Identify which cell holds the provided text, then report its [X, Y] central coordinate. 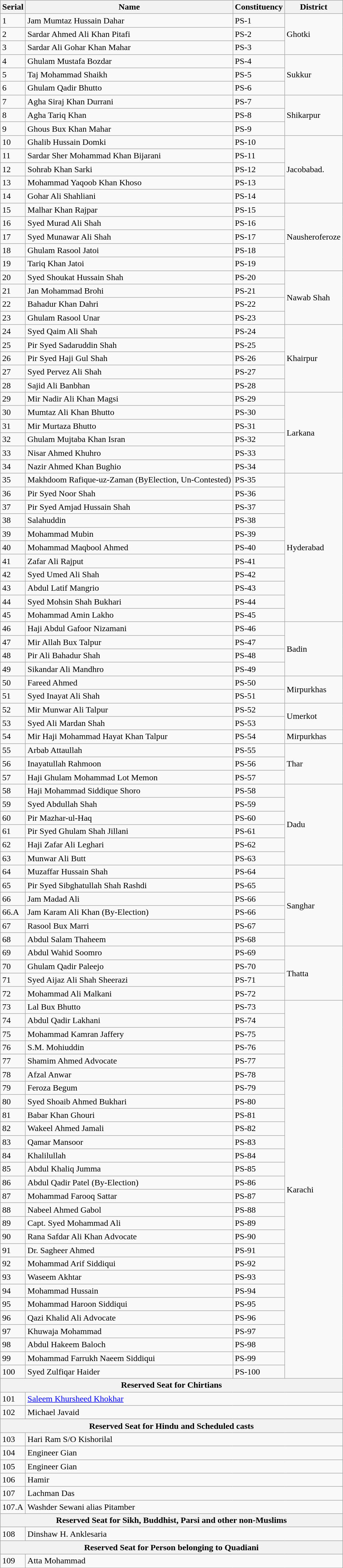
86 [13, 1182]
PS-19 [259, 264]
Haji Mohammad Siddique Shoro [129, 791]
PS-69 [259, 953]
77 [13, 1061]
Taj Mohammad Shaikh [129, 75]
PS-56 [259, 764]
Mohammad Arif Siddiqui [129, 1264]
PS-9 [259, 129]
Rana Safdar Ali Khan Advocate [129, 1236]
Sajid Ali Banbhan [129, 385]
PS-94 [259, 1291]
PS-53 [259, 723]
38 [13, 520]
Khalilullah [129, 1155]
21 [13, 291]
61 [13, 831]
46 [13, 629]
Syed Aijaz Ali Shah Sheerazi [129, 980]
Atta Mohammad [184, 1561]
Syed Qaim Ali Shah [129, 331]
87 [13, 1196]
Pir Syed Ghulam Shah Jillani [129, 831]
36 [13, 493]
PS-16 [259, 223]
PS-58 [259, 791]
PS-60 [259, 818]
Afzal Anwar [129, 1075]
PS-27 [259, 372]
45 [13, 615]
13 [13, 183]
PS-91 [259, 1250]
PS-59 [259, 804]
District [314, 7]
PS-65 [259, 885]
PS-50 [259, 683]
Jan Mohammad Brohi [129, 291]
Shikarpur [314, 115]
96 [13, 1318]
Syed Umed Ali Shah [129, 574]
Babar Khan Ghouri [129, 1115]
PS-21 [259, 291]
93 [13, 1277]
Mohammad Amin Lakho [129, 615]
PS-84 [259, 1155]
PS-30 [259, 413]
4 [13, 61]
14 [13, 196]
48 [13, 656]
PS-25 [259, 345]
95 [13, 1304]
26 [13, 358]
105 [13, 1466]
Pir Syed Sadaruddin Shah [129, 345]
PS-93 [259, 1277]
Shamim Ahmed Advocate [129, 1061]
75 [13, 1034]
PS-78 [259, 1075]
Nawab Shah [314, 297]
103 [13, 1439]
Ghulam Rasool Jatoi [129, 250]
PS-83 [259, 1142]
30 [13, 413]
40 [13, 547]
68 [13, 939]
PS-36 [259, 493]
Hyderabad [314, 547]
Salahuddin [129, 520]
Syed Inayat Ali Shah [129, 696]
Jam Madad Ali [129, 899]
99 [13, 1358]
Arbab Attaullah [129, 750]
41 [13, 561]
Mohammad Maqbool Ahmed [129, 547]
PS-89 [259, 1223]
Ghulam Qadir Paleejo [129, 966]
58 [13, 791]
88 [13, 1209]
PS-98 [259, 1345]
Nausheroferoze [314, 237]
22 [13, 304]
Ghalib Hussain Domki [129, 142]
16 [13, 223]
PS-49 [259, 669]
19 [13, 264]
Reserved Seat for Sikh, Buddhist, Parsi and other non-Muslims [171, 1520]
Qamar Mansoor [129, 1142]
PS-22 [259, 304]
109 [13, 1561]
Tariq Khan Jatoi [129, 264]
Larkana [314, 433]
35 [13, 480]
Bahadur Khan Dahri [129, 304]
Abdul Khaliq Jumma [129, 1169]
PS-97 [259, 1331]
57 [13, 777]
Haji Zafar Ali Leghari [129, 845]
Ghulam Mujtaba Khan Isran [129, 439]
62 [13, 845]
Jam Karam Ali Khan (By-Election) [129, 912]
60 [13, 818]
Sukkur [314, 75]
PS-13 [259, 183]
8 [13, 115]
42 [13, 574]
Agha Tariq Khan [129, 115]
PS-87 [259, 1196]
Syed Ali Mardan Shah [129, 723]
Lal Bux Bhutto [129, 1007]
82 [13, 1129]
Ghulam Rasool Unar [129, 318]
PS-35 [259, 480]
9 [13, 129]
Syed Zulfiqar Haider [129, 1372]
71 [13, 980]
PS-17 [259, 237]
50 [13, 683]
Abdul Qadir Patel (By-Election) [129, 1182]
15 [13, 210]
Ghulam Mustafa Bozdar [129, 61]
Mohammad Farooq Sattar [129, 1196]
PS-48 [259, 656]
Mohammad Haroon Siddiqui [129, 1304]
97 [13, 1331]
Syed Munawar Ali Shah [129, 237]
70 [13, 966]
PS-62 [259, 845]
39 [13, 534]
Munwar Ali Butt [129, 858]
2 [13, 34]
Pir Syed Haji Gul Shah [129, 358]
78 [13, 1075]
Gohar Ali Shahliani [129, 196]
1 [13, 21]
PS-86 [259, 1182]
Sardar Ali Gohar Khan Mahar [129, 48]
Inayatullah Rahmoon [129, 764]
PS-76 [259, 1048]
33 [13, 453]
PS-44 [259, 602]
PS-47 [259, 642]
92 [13, 1264]
Abdul Qadir Lakhani [129, 1020]
43 [13, 588]
PS-29 [259, 399]
Syed Mohsin Shah Bukhari [129, 602]
PS-32 [259, 439]
Feroza Begum [129, 1088]
10 [13, 142]
PS-28 [259, 385]
Sohrab Khan Sarki [129, 169]
63 [13, 858]
PS-51 [259, 696]
Mir Allah Bux Talpur [129, 642]
PS-57 [259, 777]
Rasool Bux Marri [129, 926]
Umerkot [314, 716]
Sanghar [314, 906]
Dr. Sagheer Ahmed [129, 1250]
PS-67 [259, 926]
PS-73 [259, 1007]
66 [13, 899]
Khairpur [314, 358]
Syed Shoukat Hussain Shah [129, 277]
Syed Abdullah Shah [129, 804]
PS-7 [259, 102]
7 [13, 102]
PS-79 [259, 1088]
104 [13, 1453]
Jam Mumtaz Hussain Dahar [129, 21]
PS-38 [259, 520]
Abdul Salam Thaheem [129, 939]
Mohammad Farrukh Naeem Siddiqui [129, 1358]
Pir Syed Noor Shah [129, 493]
53 [13, 723]
69 [13, 953]
Agha Siraj Khan Durrani [129, 102]
PS-72 [259, 993]
Hari Ram S/O Kishorilal [184, 1439]
Karachi [314, 1189]
Washder Sewani alias Pitamber [184, 1507]
54 [13, 737]
Hamir [184, 1480]
PS-54 [259, 737]
Pir Syed Sibghatullah Shah Rashdi [129, 885]
Waseem Akhtar [129, 1277]
84 [13, 1155]
PS-41 [259, 561]
18 [13, 250]
PS-12 [259, 169]
28 [13, 385]
32 [13, 439]
17 [13, 237]
55 [13, 750]
Capt. Syed Mohammad Ali [129, 1223]
PS-11 [259, 155]
64 [13, 872]
59 [13, 804]
72 [13, 993]
PS-39 [259, 534]
107 [13, 1493]
PS-70 [259, 966]
PS-64 [259, 872]
PS-18 [259, 250]
PS-42 [259, 574]
PS-82 [259, 1129]
Malhar Khan Rajpar [129, 210]
PS-68 [259, 939]
PS-52 [259, 710]
PS-34 [259, 466]
PS-75 [259, 1034]
Sikandar Ali Mandhro [129, 669]
Dadu [314, 824]
Syed Shoaib Ahmed Bukhari [129, 1102]
5 [13, 75]
Jacobabad. [314, 169]
Pir Ali Bahadur Shah [129, 656]
Mir Nadir Ali Khan Magsi [129, 399]
49 [13, 669]
Nazir Ahmed Khan Bughio [129, 466]
12 [13, 169]
PS-1 [259, 21]
85 [13, 1169]
3 [13, 48]
66.A [13, 912]
Reserved Seat for Chirtians [171, 1385]
PS-88 [259, 1209]
20 [13, 277]
Pir Mazhar-ul-Haq [129, 818]
Abdul Wahid Soomro [129, 953]
73 [13, 1007]
101 [13, 1399]
90 [13, 1236]
29 [13, 399]
52 [13, 710]
Mohammad Hussain [129, 1291]
Ghulam Qadir Bhutto [129, 88]
Khuwaja Mohammad [129, 1331]
PS-81 [259, 1115]
Zafar Ali Rajput [129, 561]
Badin [314, 649]
Muzaffar Hussain Shah [129, 872]
25 [13, 345]
PS-14 [259, 196]
27 [13, 372]
107.A [13, 1507]
Mohammad Ali Malkani [129, 993]
Michael Javaid [184, 1412]
37 [13, 507]
108 [13, 1534]
PS-99 [259, 1358]
PS-5 [259, 75]
80 [13, 1102]
Wakeel Ahmed Jamali [129, 1129]
Mir Murtaza Bhutto [129, 426]
Constituency [259, 7]
Mohammad Kamran Jaffery [129, 1034]
PS-3 [259, 48]
11 [13, 155]
PS-10 [259, 142]
100 [13, 1372]
Haji Abdul Gafoor Nizamani [129, 629]
106 [13, 1480]
44 [13, 602]
Mumtaz Ali Khan Bhutto [129, 413]
Ghotki [314, 34]
98 [13, 1345]
Dinshaw H. Anklesaria [184, 1534]
Syed Murad Ali Shah [129, 223]
PS-61 [259, 831]
Nisar Ahmed Khuhro [129, 453]
65 [13, 885]
Sardar Ahmed Ali Khan Pitafi [129, 34]
47 [13, 642]
PS-74 [259, 1020]
Makhdoom Rafique-uz-Zaman (ByElection, Un-Contested) [129, 480]
23 [13, 318]
PS-6 [259, 88]
PS-31 [259, 426]
89 [13, 1223]
PS-23 [259, 318]
Abdul Hakeem Baloch [129, 1345]
Qazi Khalid Ali Advocate [129, 1318]
Saleem Khursheed Khokhar [184, 1399]
Mir Munwar Ali Talpur [129, 710]
76 [13, 1048]
PS-20 [259, 277]
79 [13, 1088]
81 [13, 1115]
6 [13, 88]
31 [13, 426]
PS-45 [259, 615]
PS-24 [259, 331]
PS-71 [259, 980]
Mir Haji Mohammad Hayat Khan Talpur [129, 737]
PS-55 [259, 750]
PS-46 [259, 629]
51 [13, 696]
PS-4 [259, 61]
Abdul Latif Mangrio [129, 588]
Serial [13, 7]
PS-43 [259, 588]
PS-80 [259, 1102]
PS-26 [259, 358]
PS-92 [259, 1264]
Reserved Seat for Hindu and Scheduled casts [171, 1426]
74 [13, 1020]
24 [13, 331]
Thar [314, 764]
Thatta [314, 973]
PS-85 [259, 1169]
83 [13, 1142]
Mohammad Mubin [129, 534]
Fareed Ahmed [129, 683]
Haji Ghulam Mohammad Lot Memon [129, 777]
PS-8 [259, 115]
PS-2 [259, 34]
PS-95 [259, 1304]
PS-33 [259, 453]
Reserved Seat for Person belonging to Quadiani [171, 1547]
Lachman Das [184, 1493]
S.M. Mohiuddin [129, 1048]
34 [13, 466]
94 [13, 1291]
PS-77 [259, 1061]
Pir Syed Amjad Hussain Shah [129, 507]
PS-96 [259, 1318]
PS-40 [259, 547]
56 [13, 764]
PS-37 [259, 507]
PS-90 [259, 1236]
Nabeel Ahmed Gabol [129, 1209]
67 [13, 926]
Syed Pervez Ali Shah [129, 372]
PS-63 [259, 858]
102 [13, 1412]
Name [129, 7]
91 [13, 1250]
Mohammad Yaqoob Khan Khoso [129, 183]
PS-100 [259, 1372]
PS-15 [259, 210]
Ghous Bux Khan Mahar [129, 129]
Sardar Sher Mohammad Khan Bijarani [129, 155]
